Return [x, y] of the center of cell containing provided text 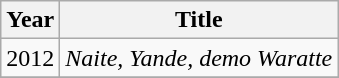
Year [30, 20]
Title [199, 20]
Naite, Yande, demo Waratte [199, 58]
2012 [30, 58]
